Detect which cell encompasses the target text, then output its [X, Y] center coordinate. 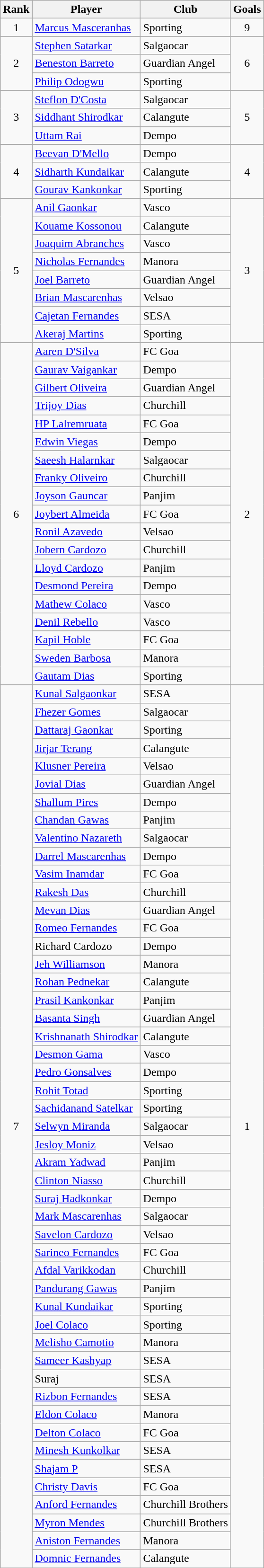
Clinton Niasso [86, 1180]
Akeraj Martins [86, 334]
9 [247, 27]
Steflon D'Costa [86, 99]
Kunal Kundaikar [86, 1306]
Mark Mascarenhas [86, 1216]
Uttam Rai [86, 135]
Christy Davis [86, 1487]
Desmon Gama [86, 1054]
Rakesh Das [86, 892]
Sweden Barbosa [86, 658]
Kouame Kossonou [86, 226]
Joybert Almeida [86, 514]
Jesloy Moniz [86, 1144]
Lloyd Cardozo [86, 568]
Siddhant Shirodkar [86, 117]
Jirjar Terang [86, 748]
Selwyn Miranda [86, 1126]
Chandan Gawas [86, 820]
Rank [16, 9]
Rohit Totad [86, 1090]
Darrel Mascarenhas [86, 856]
Marcus Masceranhas [86, 27]
Anford Fernandes [86, 1505]
Rohan Pednekar [86, 982]
Player [86, 9]
HP Lalremruata [86, 424]
Gaurav Vaigankar [86, 370]
Goals [247, 9]
Valentino Nazareth [86, 838]
Romeo Fernandes [86, 928]
Fhezer Gomes [86, 712]
Aaren D'Silva [86, 352]
Akram Yadwad [86, 1162]
Beneston Barreto [86, 63]
Sameer Kashyap [86, 1360]
Joaquim Abranches [86, 244]
Krishnanath Shirodkar [86, 1036]
Anil Gaonkar [86, 207]
Delton Colaco [86, 1433]
Savelon Cardozo [86, 1234]
Jeh Williamson [86, 964]
Franky Oliveiro [86, 478]
Edwin Viegas [86, 442]
Kapil Hoble [86, 640]
Joel Colaco [86, 1324]
Vasim Inamdar [86, 874]
Dattaraj Gaonkar [86, 730]
Basanta Singh [86, 1018]
Trijoy Dias [86, 406]
Sachidanand Satelkar [86, 1108]
Shallum Pires [86, 802]
Nicholas Fernandes [86, 262]
Ronil Azavedo [86, 532]
Jobern Cardozo [86, 550]
Prasil Kankonkar [86, 1000]
Afdal Varikkodan [86, 1270]
Desmond Pereira [86, 586]
Club [185, 9]
Mevan Dias [86, 910]
Joel Barreto [86, 280]
Shajam P [86, 1469]
Domnic Fernandes [86, 1559]
7 [16, 1126]
Eldon Colaco [86, 1415]
Suraj Hadkonkar [86, 1198]
Saeesh Halarnkar [86, 460]
Richard Cardozo [86, 946]
Gourav Kankonkar [86, 189]
Gilbert Oliveira [86, 388]
Sidharth Kundaikar [86, 171]
Beevan D'Mello [86, 153]
Kunal Salgaonkar [86, 694]
Denil Rebello [86, 622]
Stephen Satarkar [86, 45]
Aniston Fernandes [86, 1541]
Pandurang Gawas [86, 1288]
Myron Mendes [86, 1523]
Klusner Pereira [86, 766]
Suraj [86, 1379]
Melisho Camotio [86, 1342]
Gautam Dias [86, 676]
Cajetan Fernandes [86, 316]
Minesh Kunkolkar [86, 1451]
Jovial Dias [86, 784]
Sarineo Fernandes [86, 1252]
Mathew Colaco [86, 604]
Pedro Gonsalves [86, 1072]
Rizbon Fernandes [86, 1397]
Joyson Gauncar [86, 496]
Brian Mascarenhas [86, 298]
Philip Odogwu [86, 81]
